Search for the cell housing the specified text and yield its [x, y] center coordinate. 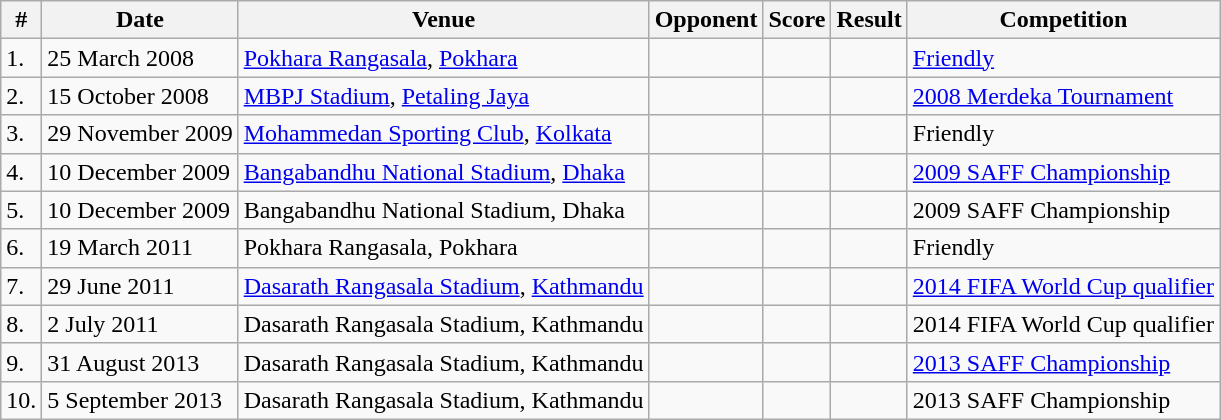
31 August 2013 [140, 362]
Mohammedan Sporting Club, Kolkata [444, 134]
# [22, 20]
Result [869, 20]
1. [22, 58]
29 November 2009 [140, 134]
9. [22, 362]
Competition [1063, 20]
2008 Merdeka Tournament [1063, 96]
19 March 2011 [140, 248]
Date [140, 20]
8. [22, 324]
2 July 2011 [140, 324]
Opponent [706, 20]
5. [22, 210]
4. [22, 172]
7. [22, 286]
15 October 2008 [140, 96]
25 March 2008 [140, 58]
6. [22, 248]
5 September 2013 [140, 400]
MBPJ Stadium, Petaling Jaya [444, 96]
3. [22, 134]
29 June 2011 [140, 286]
Venue [444, 20]
10. [22, 400]
2. [22, 96]
Score [797, 20]
